Scan for the cell matching the given text and deliver its [X, Y] coordinate at center. 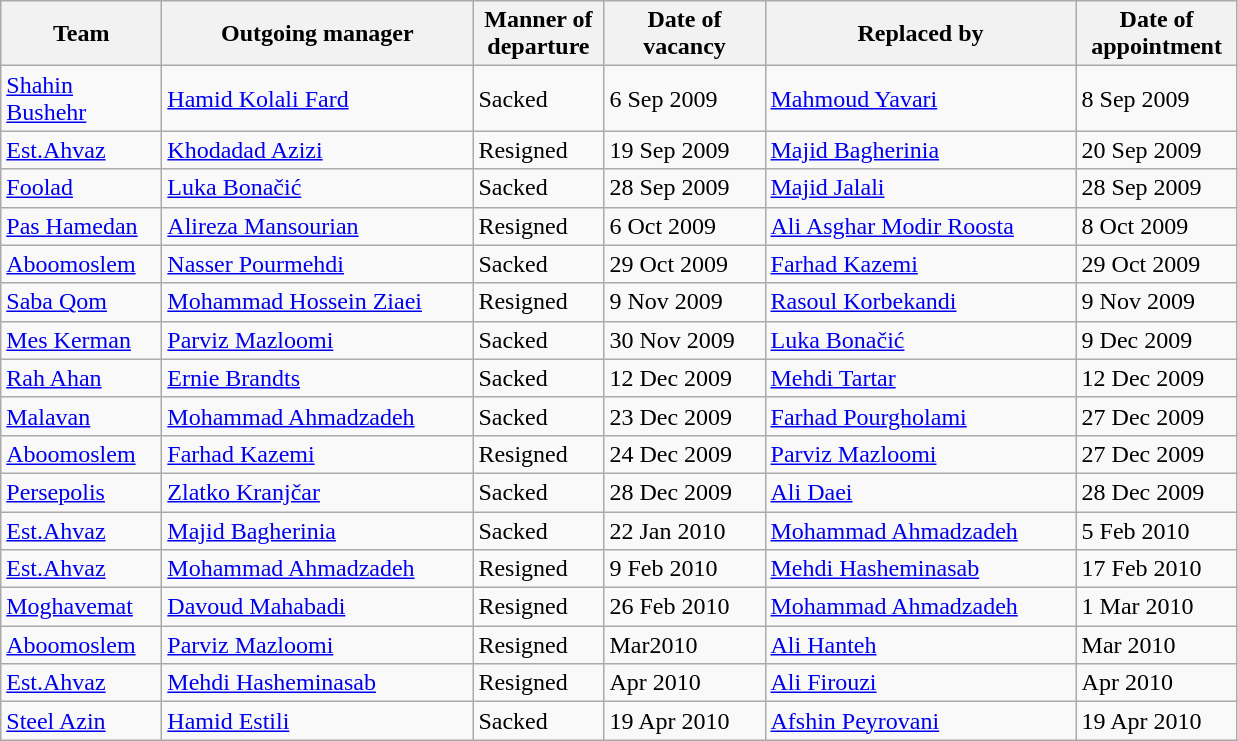
Pas Hamedan [82, 226]
1 Mar 2010 [1156, 607]
Alireza Mansourian [318, 226]
Majid Jalali [920, 188]
Mar 2010 [1156, 645]
26 Feb 2010 [684, 607]
19 Sep 2009 [684, 150]
Manner of departure [538, 34]
Replaced by [920, 34]
Khodadad Azizi [318, 150]
8 Sep 2009 [1156, 98]
Ali Hanteh [920, 645]
20 Sep 2009 [1156, 150]
Team [82, 34]
Mohammad Hossein Ziaei [318, 302]
6 Sep 2009 [684, 98]
8 Oct 2009 [1156, 226]
Outgoing manager [318, 34]
Saba Qom [82, 302]
Farhad Pourgholami [920, 416]
Ernie Brandts [318, 378]
Ali Firouzi [920, 683]
Mehdi Tartar [920, 378]
Mes Kerman [82, 340]
Afshin Peyrovani [920, 721]
9 Feb 2010 [684, 569]
6 Oct 2009 [684, 226]
Malavan [82, 416]
5 Feb 2010 [1156, 531]
Ali Asghar Modir Roosta [920, 226]
Date of appointment [1156, 34]
Davoud Mahabadi [318, 607]
30 Nov 2009 [684, 340]
Mahmoud Yavari [920, 98]
Hamid Estili [318, 721]
9 Dec 2009 [1156, 340]
24 Dec 2009 [684, 454]
Persepolis [82, 492]
Rah Ahan [82, 378]
Foolad [82, 188]
Nasser Pourmehdi [318, 264]
Mar2010 [684, 645]
Shahin Bushehr [82, 98]
22 Jan 2010 [684, 531]
Date of vacancy [684, 34]
23 Dec 2009 [684, 416]
Rasoul Korbekandi [920, 302]
Steel Azin [82, 721]
Hamid Kolali Fard [318, 98]
Moghavemat [82, 607]
17 Feb 2010 [1156, 569]
Zlatko Kranjčar [318, 492]
Ali Daei [920, 492]
